Search for the cell housing the specified text and yield its [x, y] center coordinate. 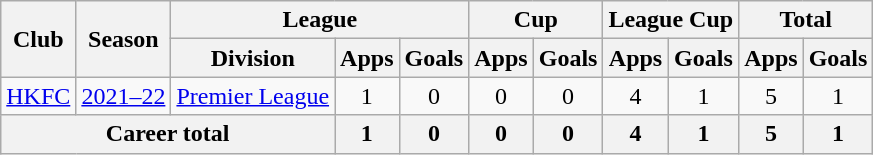
HKFC [38, 96]
Premier League [253, 96]
League Cup [671, 20]
Cup [536, 20]
Season [124, 39]
Division [253, 58]
Career total [168, 134]
Club [38, 39]
Total [806, 20]
2021–22 [124, 96]
League [320, 20]
